Extract the [X, Y] coordinate from the center of the cell holding the provided text.  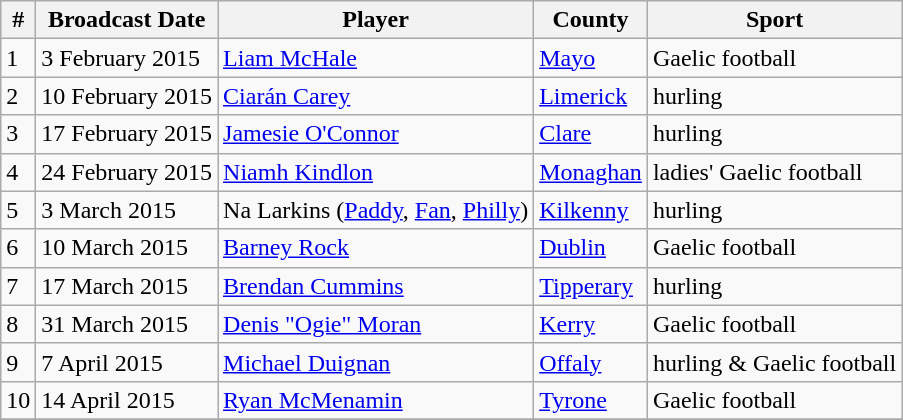
Ciarán Carey [376, 96]
Player [376, 20]
ladies' Gaelic football [774, 172]
Tyrone [591, 400]
17 February 2015 [127, 134]
Kerry [591, 324]
3 [18, 134]
Mayo [591, 58]
Jamesie O'Connor [376, 134]
Na Larkins (Paddy, Fan, Philly) [376, 210]
24 February 2015 [127, 172]
Clare [591, 134]
Tipperary [591, 286]
Ryan McMenamin [376, 400]
7 [18, 286]
31 March 2015 [127, 324]
Barney Rock [376, 248]
Brendan Cummins [376, 286]
Liam McHale [376, 58]
7 April 2015 [127, 362]
Denis "Ogie" Moran [376, 324]
17 March 2015 [127, 286]
Broadcast Date [127, 20]
Monaghan [591, 172]
3 February 2015 [127, 58]
5 [18, 210]
10 [18, 400]
Sport [774, 20]
3 March 2015 [127, 210]
Limerick [591, 96]
4 [18, 172]
6 [18, 248]
County [591, 20]
1 [18, 58]
10 February 2015 [127, 96]
hurling & Gaelic football [774, 362]
Offaly [591, 362]
Niamh Kindlon [376, 172]
9 [18, 362]
Kilkenny [591, 210]
2 [18, 96]
# [18, 20]
10 March 2015 [127, 248]
Dublin [591, 248]
Michael Duignan [376, 362]
8 [18, 324]
14 April 2015 [127, 400]
